Output the [x, y] coordinate of the center of the cell containing the given text.  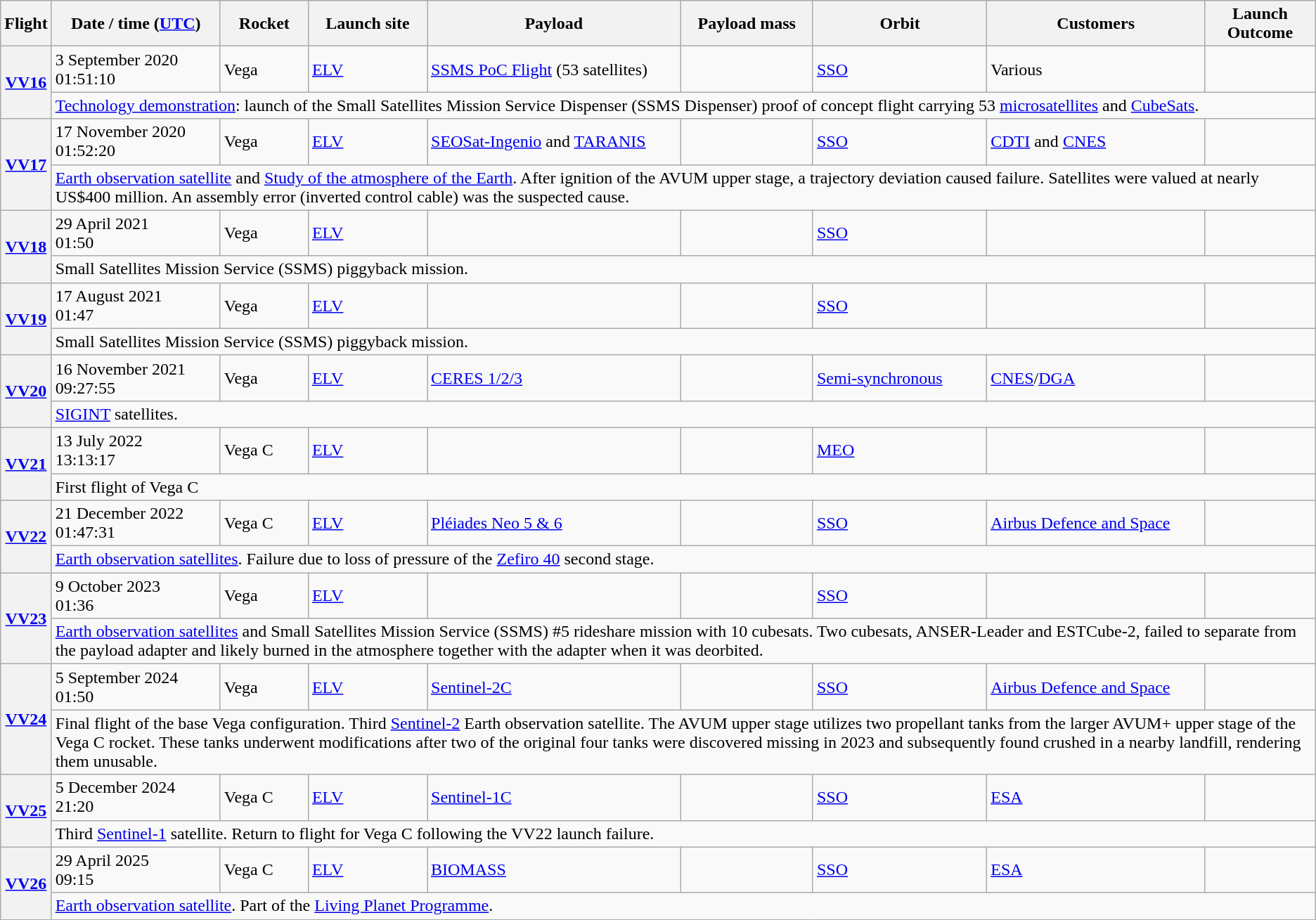
Third Sentinel-1 satellite. Return to flight for Vega C following the VV22 launch failure. [683, 834]
VV16 [26, 83]
BIOMASS [554, 870]
3 September 202001:51:10 [136, 69]
VV24 [26, 720]
VV17 [26, 164]
Customers [1096, 24]
Payload [554, 24]
LaunchOutcome [1260, 24]
VV25 [26, 811]
Orbit [900, 24]
VV22 [26, 537]
VV21 [26, 464]
Sentinel-2C [554, 687]
VV23 [26, 618]
Date / time (UTC) [136, 24]
Payload mass [747, 24]
29 April 202101:50 [136, 233]
Pléiades Neo 5 & 6 [554, 523]
VV20 [26, 391]
MEO [900, 450]
CDTI and CNES [1096, 142]
Launch site [367, 24]
29 April 202509:15 [136, 870]
SEOSat-Ingenio and TARANIS [554, 142]
CERES 1/2/3 [554, 378]
VV19 [26, 319]
Rocket [264, 24]
Earth observation satellites. Failure due to loss of pressure of the Zefiro 40 second stage. [683, 559]
5 September 202401:50 [136, 687]
9 October 202301:36 [136, 596]
13 July 202213:13:17 [136, 450]
Various [1096, 69]
SIGINT satellites. [683, 414]
VV26 [26, 883]
17 August 202101:47 [136, 305]
VV18 [26, 246]
SSMS PoC Flight (53 satellites) [554, 69]
21 December 202201:47:31 [136, 523]
Semi-synchronous [900, 378]
16 November 202109:27:55 [136, 378]
Earth observation satellite. Part of the Living Planet Programme. [683, 906]
CNES/DGA [1096, 378]
5 December 202421:20 [136, 797]
First flight of Vega C [683, 487]
17 November 202001:52:20 [136, 142]
Sentinel-1C [554, 797]
Flight [26, 24]
